Search for the cell housing the specified text and yield its (x, y) center coordinate. 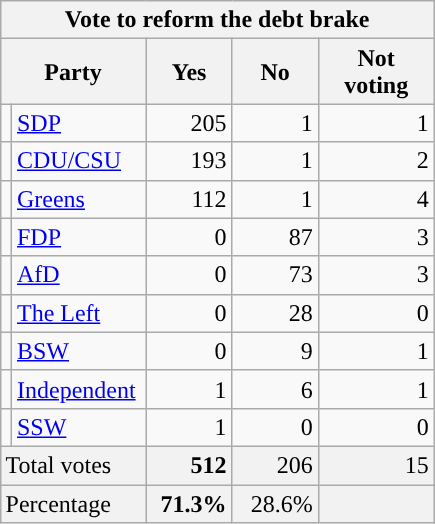
Greens (78, 199)
112 (189, 199)
FDP (78, 237)
Percentage (73, 503)
71.3% (189, 503)
512 (189, 465)
SDP (78, 123)
73 (275, 275)
2 (376, 161)
CDU/CSU (78, 161)
6 (275, 389)
4 (376, 199)
Party (73, 72)
15 (376, 465)
28 (275, 313)
28.6% (275, 503)
Vote to reform the debt brake (217, 20)
Total votes (73, 465)
Independent (78, 389)
AfD (78, 275)
Not voting (376, 72)
87 (275, 237)
SSW (78, 427)
193 (189, 161)
The Left (78, 313)
205 (189, 123)
BSW (78, 351)
206 (275, 465)
Yes (189, 72)
9 (275, 351)
No (275, 72)
